Identify which cell holds the provided text, then report its [X, Y] central coordinate. 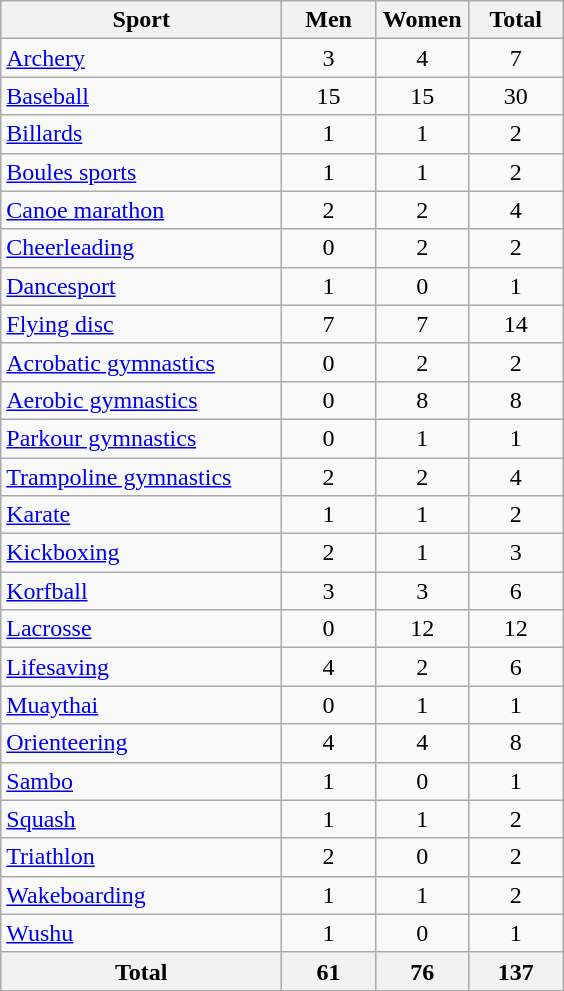
Men [329, 20]
Baseball [142, 96]
Billards [142, 134]
Kickboxing [142, 553]
Karate [142, 515]
Lifesaving [142, 667]
Sport [142, 20]
61 [329, 971]
Archery [142, 58]
14 [516, 324]
Sambo [142, 781]
Flying disc [142, 324]
Aerobic gymnastics [142, 400]
Canoe marathon [142, 210]
Dancesport [142, 286]
Parkour gymnastics [142, 438]
Trampoline gymnastics [142, 477]
Orienteering [142, 743]
Wakeboarding [142, 895]
Korfball [142, 591]
76 [422, 971]
Boules sports [142, 172]
137 [516, 971]
Triathlon [142, 857]
Women [422, 20]
Acrobatic gymnastics [142, 362]
30 [516, 96]
Cheerleading [142, 248]
Lacrosse [142, 629]
Squash [142, 819]
Wushu [142, 933]
Muaythai [142, 705]
